Output the (X, Y) coordinate of the center of the cell containing the given text.  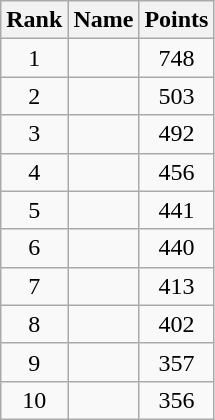
413 (176, 286)
3 (34, 134)
440 (176, 248)
9 (34, 362)
356 (176, 400)
Name (104, 20)
4 (34, 172)
1 (34, 58)
8 (34, 324)
2 (34, 96)
441 (176, 210)
357 (176, 362)
6 (34, 248)
492 (176, 134)
5 (34, 210)
456 (176, 172)
10 (34, 400)
7 (34, 286)
503 (176, 96)
Rank (34, 20)
402 (176, 324)
748 (176, 58)
Points (176, 20)
